Identify which cell holds the provided text, then report its (X, Y) central coordinate. 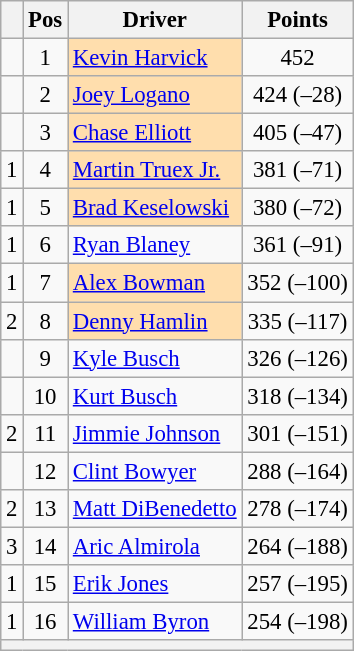
14 (46, 546)
301 (–151) (298, 433)
264 (–188) (298, 546)
9 (46, 358)
Brad Keselowski (155, 208)
318 (–134) (298, 396)
Matt DiBenedetto (155, 509)
16 (46, 621)
Erik Jones (155, 584)
Driver (155, 20)
Aric Almirola (155, 546)
Clint Bowyer (155, 471)
288 (–164) (298, 471)
326 (–126) (298, 358)
278 (–174) (298, 509)
381 (–71) (298, 170)
Points (298, 20)
Pos (46, 20)
11 (46, 433)
254 (–198) (298, 621)
8 (46, 321)
6 (46, 245)
352 (–100) (298, 283)
13 (46, 509)
424 (–28) (298, 95)
380 (–72) (298, 208)
Jimmie Johnson (155, 433)
335 (–117) (298, 321)
Martin Truex Jr. (155, 170)
William Byron (155, 621)
Kurt Busch (155, 396)
Ryan Blaney (155, 245)
Joey Logano (155, 95)
Kyle Busch (155, 358)
Chase Elliott (155, 133)
Denny Hamlin (155, 321)
7 (46, 283)
4 (46, 170)
405 (–47) (298, 133)
452 (298, 58)
361 (–91) (298, 245)
10 (46, 396)
15 (46, 584)
5 (46, 208)
Alex Bowman (155, 283)
12 (46, 471)
Kevin Harvick (155, 58)
257 (–195) (298, 584)
